Determine the [X, Y] coordinate at the center of the cell enclosing the given text.  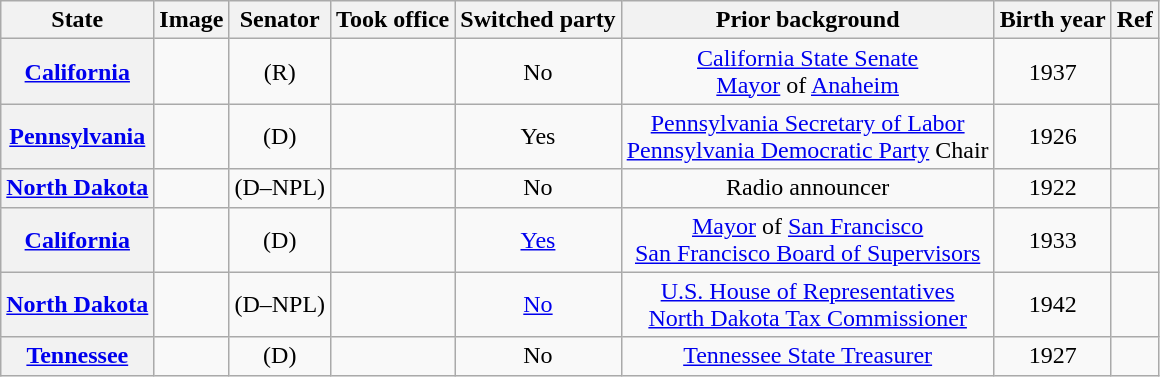
Radio announcer [808, 188]
Pennsylvania Secretary of LaborPennsylvania Democratic Party Chair [808, 136]
Switched party [538, 20]
State [78, 20]
U.S. House of RepresentativesNorth Dakota Tax Commissioner [808, 304]
Tennessee State Treasurer [808, 356]
Ref [1134, 20]
1922 [1052, 188]
California State SenateMayor of Anaheim [808, 72]
Tennessee [78, 356]
Birth year [1052, 20]
Prior background [808, 20]
Took office [393, 20]
Mayor of San FranciscoSan Francisco Board of Supervisors [808, 240]
Pennsylvania [78, 136]
1942 [1052, 304]
1933 [1052, 240]
1937 [1052, 72]
Senator [280, 20]
1926 [1052, 136]
1927 [1052, 356]
Image [192, 20]
(R) [280, 72]
